Pinpoint the cell where the given text exists, returning its [X, Y] midpoint coordinate. 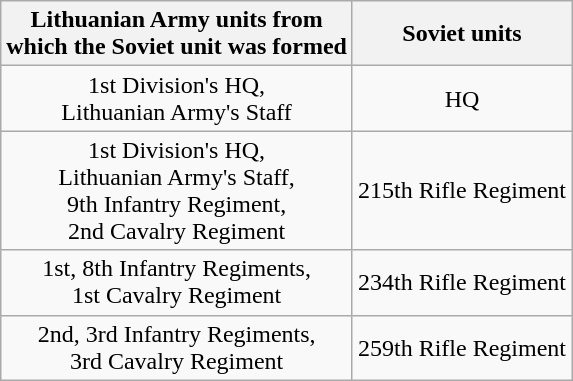
215th Rifle Regiment [462, 190]
Soviet units [462, 34]
1st, 8th Infantry Regiments,1st Cavalry Regiment [177, 282]
HQ [462, 98]
1st Division's HQ,Lithuanian Army's Staff,9th Infantry Regiment,2nd Cavalry Regiment [177, 190]
Lithuanian Army units fromwhich the Soviet unit was formed [177, 34]
2nd, 3rd Infantry Regiments,3rd Cavalry Regiment [177, 348]
234th Rifle Regiment [462, 282]
1st Division's HQ,Lithuanian Army's Staff [177, 98]
259th Rifle Regiment [462, 348]
